Scan for the cell matching the given text and deliver its (X, Y) coordinate at center. 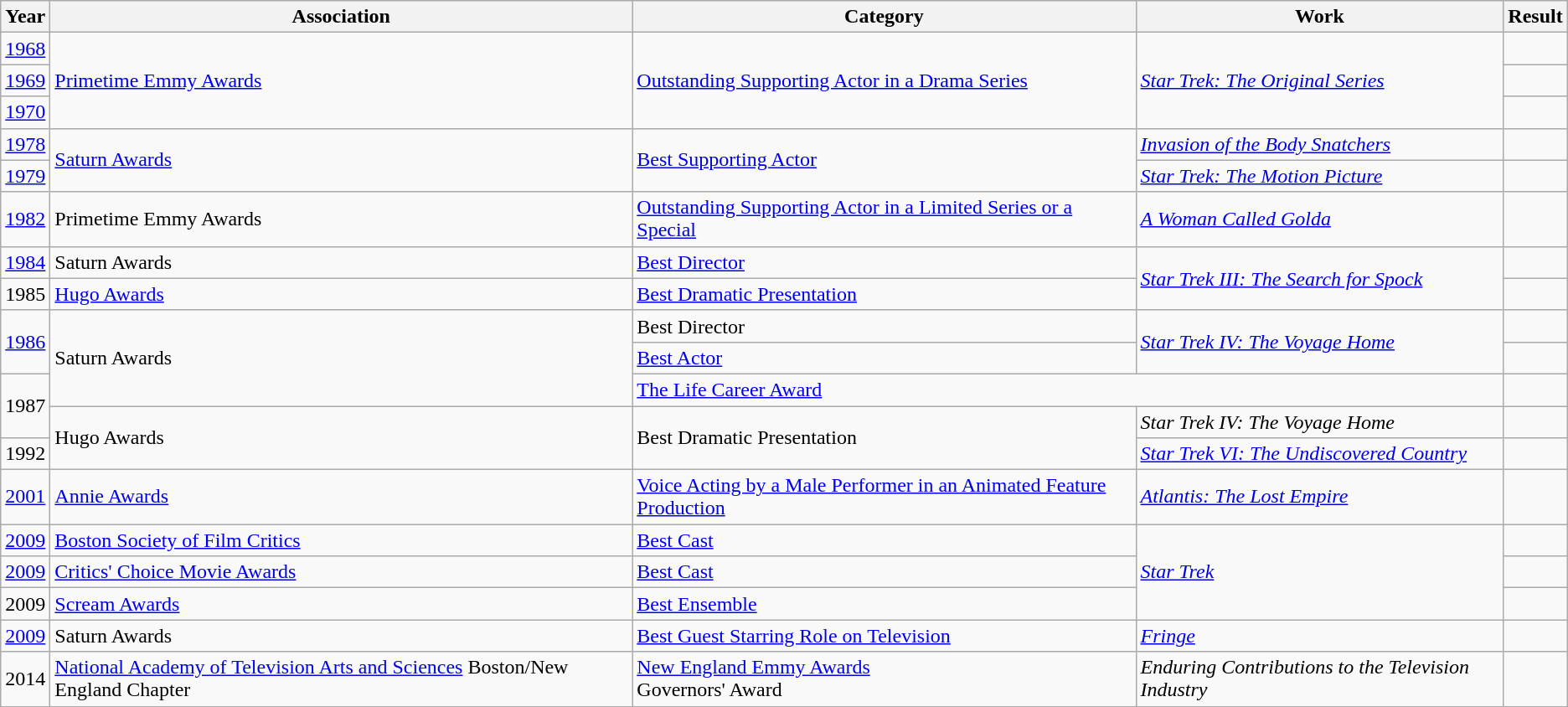
Star Trek: The Motion Picture (1320, 176)
Star Trek (1320, 572)
1969 (25, 80)
1970 (25, 112)
Work (1320, 17)
Year (25, 17)
Best Actor (885, 358)
New England Emmy AwardsGovernors' Award (885, 679)
1984 (25, 262)
Boston Society of Film Critics (342, 540)
1985 (25, 294)
Enduring Contributions to the Television Industry (1320, 679)
1968 (25, 49)
Result (1535, 17)
Star Trek III: The Search for Spock (1320, 278)
2001 (25, 498)
1986 (25, 342)
Fringe (1320, 636)
Category (885, 17)
Star Trek: The Original Series (1320, 80)
Annie Awards (342, 498)
1982 (25, 219)
Star Trek VI: The Undiscovered Country (1320, 454)
2014 (25, 679)
Association (342, 17)
Scream Awards (342, 604)
1979 (25, 176)
Best Supporting Actor (885, 160)
The Life Career Award (1068, 390)
National Academy of Television Arts and Sciences Boston/New England Chapter (342, 679)
1992 (25, 454)
Best Ensemble (885, 604)
Best Guest Starring Role on Television (885, 636)
Outstanding Supporting Actor in a Drama Series (885, 80)
Atlantis: The Lost Empire (1320, 498)
1978 (25, 144)
Outstanding Supporting Actor in a Limited Series or a Special (885, 219)
A Woman Called Golda (1320, 219)
Invasion of the Body Snatchers (1320, 144)
1987 (25, 405)
Critics' Choice Movie Awards (342, 572)
Voice Acting by a Male Performer in an Animated Feature Production (885, 498)
